Provide the (x, y) coordinate of the cell's center where the given text is located.  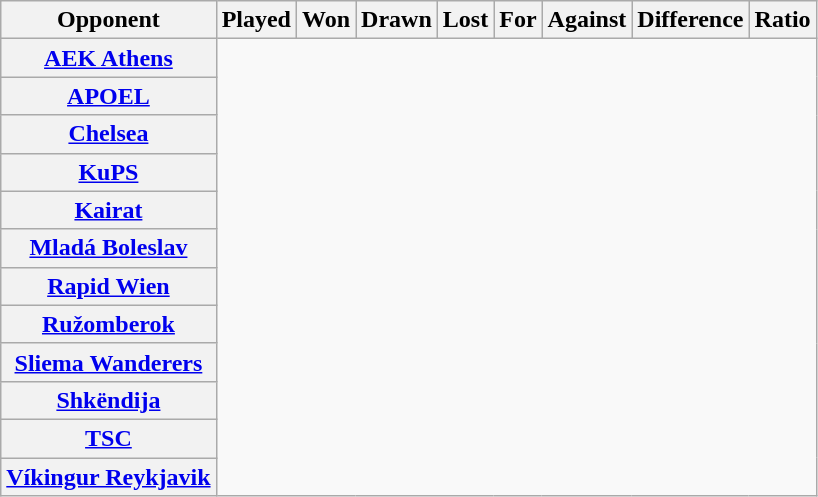
Drawn (397, 20)
AEK Athens (108, 58)
Won (326, 20)
Sliema Wanderers (108, 362)
Ratio (782, 20)
Against (587, 20)
Kairat (108, 210)
Lost (465, 20)
Mladá Boleslav (108, 248)
Played (256, 20)
Opponent (108, 20)
Ružomberok (108, 324)
TSC (108, 438)
Shkëndija (108, 400)
APOEL (108, 96)
Víkingur Reykjavik (108, 477)
Difference (690, 20)
For (518, 20)
KuPS (108, 172)
Rapid Wien (108, 286)
Chelsea (108, 134)
